Return (X, Y) of the center of cell containing provided text 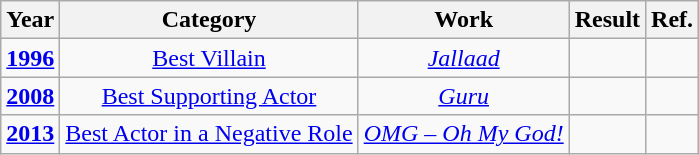
Best Supporting Actor (209, 96)
Best Villain (209, 58)
Category (209, 20)
Best Actor in a Negative Role (209, 134)
Jallaad (464, 58)
Year (30, 20)
OMG – Oh My God! (464, 134)
2013 (30, 134)
Guru (464, 96)
2008 (30, 96)
1996 (30, 58)
Result (607, 20)
Ref. (672, 20)
Work (464, 20)
